Extract the (X, Y) coordinate from the center of the cell holding the provided text.  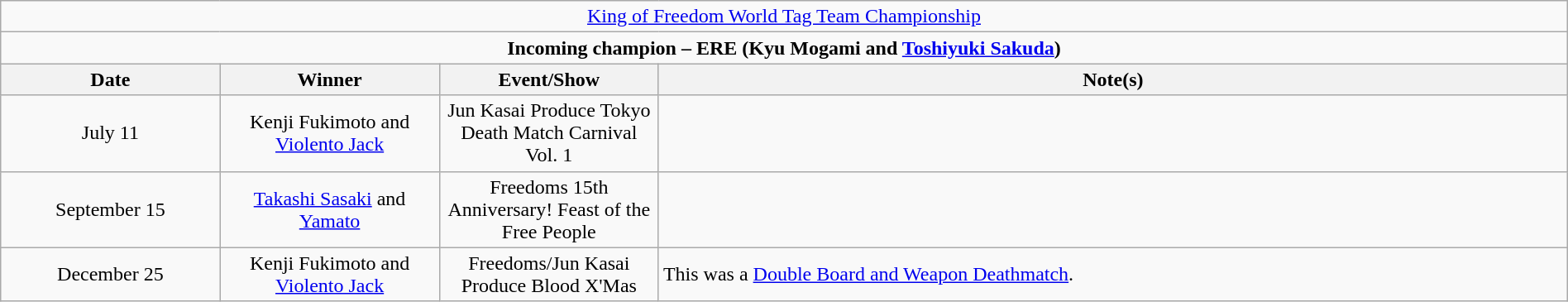
Event/Show (549, 79)
September 15 (111, 209)
Freedoms 15th Anniversary! Feast of the Free People (549, 209)
December 25 (111, 275)
King of Freedom World Tag Team Championship (784, 17)
This was a Double Board and Weapon Deathmatch. (1113, 275)
Date (111, 79)
July 11 (111, 133)
Freedoms/Jun Kasai Produce Blood X'Mas (549, 275)
Jun Kasai Produce Tokyo Death Match Carnival Vol. 1 (549, 133)
Winner (329, 79)
Takashi Sasaki and Yamato (329, 209)
Incoming champion – ERE (Kyu Mogami and Toshiyuki Sakuda) (784, 48)
Note(s) (1113, 79)
